Pinpoint the cell where the given text exists, returning its (X, Y) midpoint coordinate. 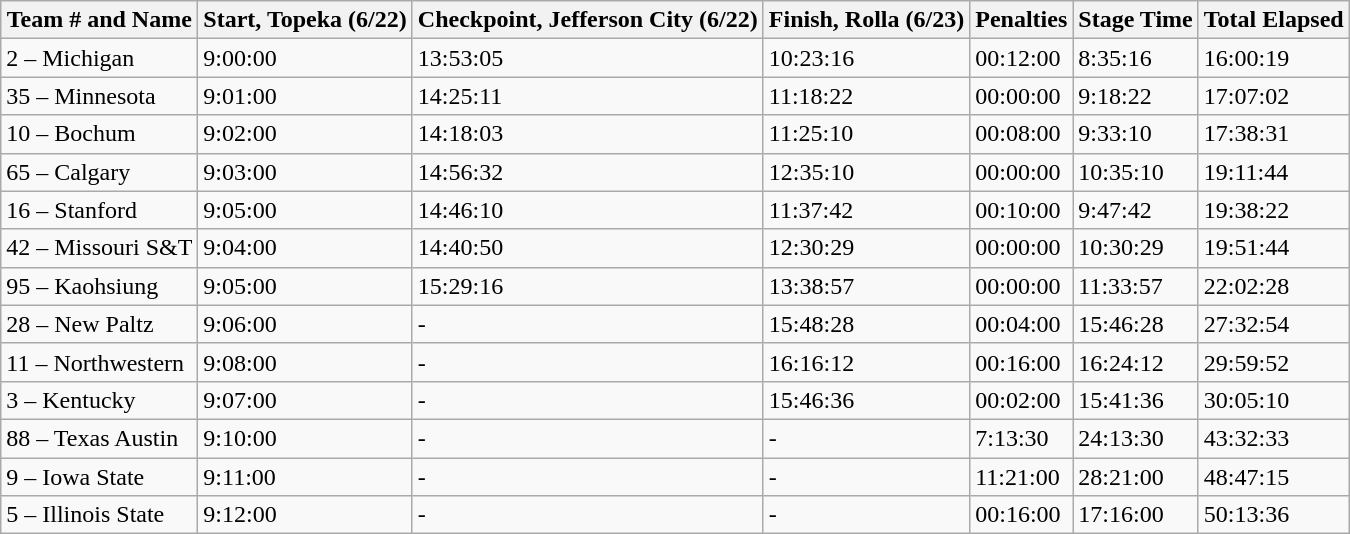
11 – Northwestern (100, 362)
00:04:00 (1022, 324)
50:13:36 (1274, 515)
30:05:10 (1274, 400)
35 – Minnesota (100, 96)
12:30:29 (866, 248)
11:33:57 (1136, 286)
00:02:00 (1022, 400)
15:41:36 (1136, 400)
9:47:42 (1136, 210)
9:11:00 (305, 477)
3 – Kentucky (100, 400)
43:32:33 (1274, 438)
16:16:12 (866, 362)
8:35:16 (1136, 58)
12:35:10 (866, 172)
17:38:31 (1274, 134)
Finish, Rolla (6/23) (866, 20)
17:16:00 (1136, 515)
19:11:44 (1274, 172)
Stage Time (1136, 20)
22:02:28 (1274, 286)
Penalties (1022, 20)
11:25:10 (866, 134)
11:37:42 (866, 210)
14:56:32 (588, 172)
48:47:15 (1274, 477)
65 – Calgary (100, 172)
10:23:16 (866, 58)
14:25:11 (588, 96)
11:18:22 (866, 96)
88 – Texas Austin (100, 438)
10 – Bochum (100, 134)
Team # and Name (100, 20)
27:32:54 (1274, 324)
14:46:10 (588, 210)
16 – Stanford (100, 210)
9:07:00 (305, 400)
14:40:50 (588, 248)
9:00:00 (305, 58)
13:38:57 (866, 286)
16:00:19 (1274, 58)
7:13:30 (1022, 438)
28:21:00 (1136, 477)
9:33:10 (1136, 134)
15:48:28 (866, 324)
19:38:22 (1274, 210)
00:08:00 (1022, 134)
Total Elapsed (1274, 20)
9:04:00 (305, 248)
Start, Topeka (6/22) (305, 20)
9:18:22 (1136, 96)
16:24:12 (1136, 362)
24:13:30 (1136, 438)
9:12:00 (305, 515)
9 – Iowa State (100, 477)
00:12:00 (1022, 58)
17:07:02 (1274, 96)
95 – Kaohsiung (100, 286)
00:10:00 (1022, 210)
42 – Missouri S&T (100, 248)
Checkpoint, Jefferson City (6/22) (588, 20)
15:46:28 (1136, 324)
5 – Illinois State (100, 515)
9:03:00 (305, 172)
19:51:44 (1274, 248)
2 – Michigan (100, 58)
9:08:00 (305, 362)
29:59:52 (1274, 362)
9:01:00 (305, 96)
14:18:03 (588, 134)
13:53:05 (588, 58)
15:29:16 (588, 286)
9:06:00 (305, 324)
11:21:00 (1022, 477)
15:46:36 (866, 400)
9:02:00 (305, 134)
10:35:10 (1136, 172)
9:10:00 (305, 438)
10:30:29 (1136, 248)
28 – New Paltz (100, 324)
